Extract the [x, y] coordinate from the center of the cell holding the provided text.  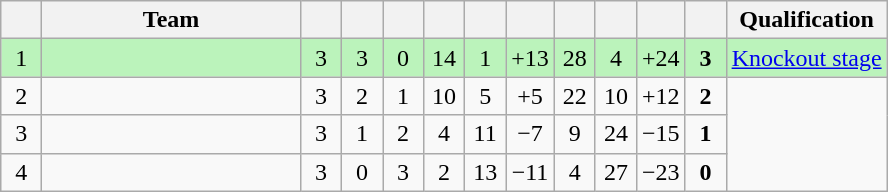
13 [486, 172]
14 [444, 58]
+13 [530, 58]
28 [574, 58]
24 [616, 134]
−11 [530, 172]
Knockout stage [806, 58]
Team [172, 20]
−7 [530, 134]
11 [486, 134]
+12 [660, 96]
+5 [530, 96]
−15 [660, 134]
9 [574, 134]
Qualification [806, 20]
+24 [660, 58]
27 [616, 172]
22 [574, 96]
5 [486, 96]
−23 [660, 172]
